Provide the (x, y) coordinate of the cell's center where the given text is located.  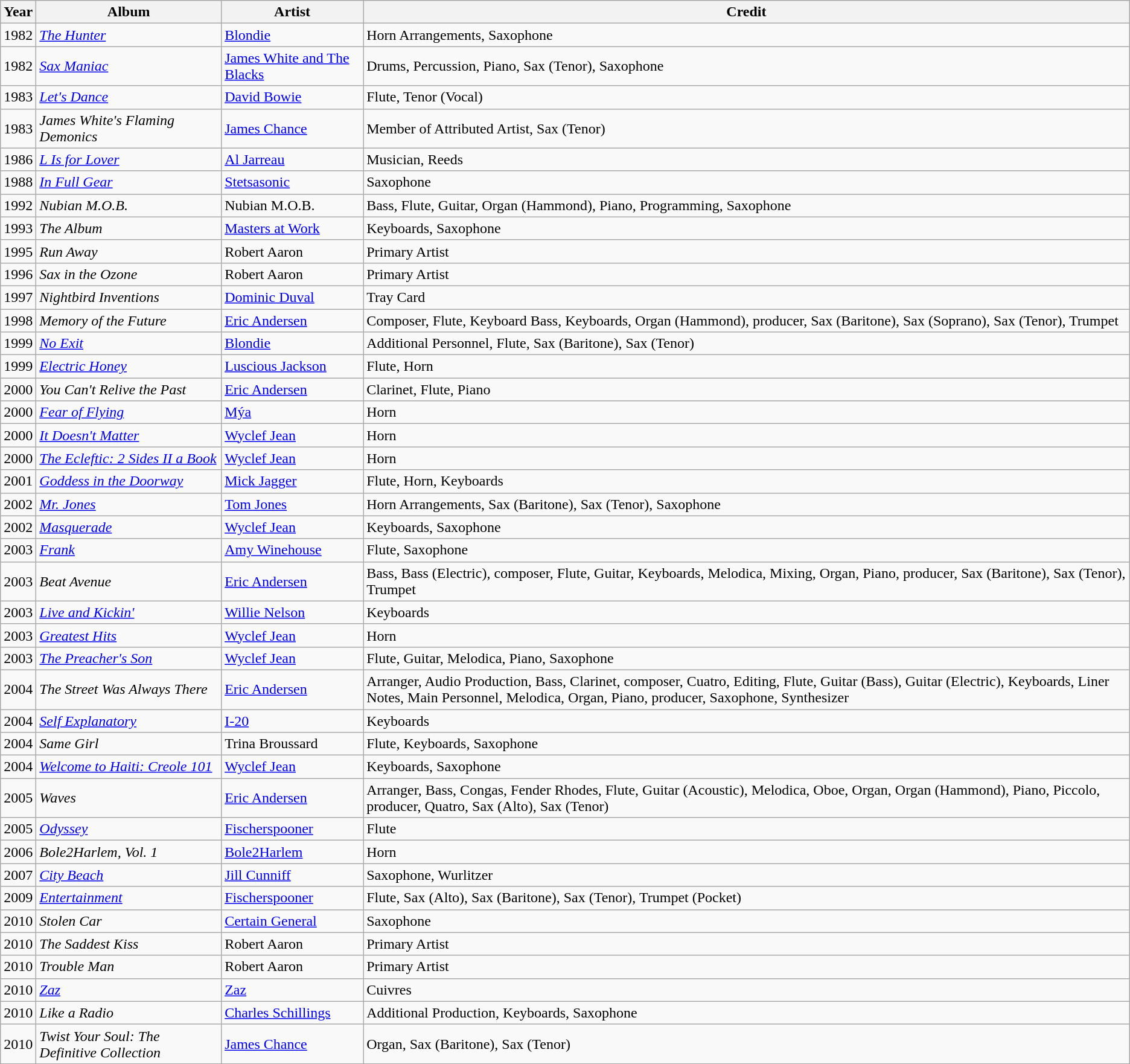
Organ, Sax (Baritone), Sax (Tenor) (747, 1043)
Mr. Jones (129, 504)
Member of Attributed Artist, Sax (Tenor) (747, 128)
I-20 (292, 720)
Entertainment (129, 898)
1995 (18, 251)
Additional Production, Keyboards, Saxophone (747, 1013)
Flute, Tenor (Vocal) (747, 97)
1986 (18, 159)
Flute (747, 829)
Willie Nelson (292, 612)
The Street Was Always There (129, 690)
Mýa (292, 412)
L Is for Lover (129, 159)
Flute, Horn, Keyboards (747, 481)
Mick Jagger (292, 481)
Greatest Hits (129, 635)
1997 (18, 297)
Charles Schillings (292, 1013)
Stolen Car (129, 921)
City Beach (129, 875)
Let's Dance (129, 97)
It Doesn't Matter (129, 435)
In Full Gear (129, 182)
Frank (129, 550)
Live and Kickin' (129, 612)
1998 (18, 321)
James White and The Blacks (292, 66)
Horn Arrangements, Saxophone (747, 35)
Flute, Saxophone (747, 550)
Electric Honey (129, 367)
Odyssey (129, 829)
Self Explanatory (129, 720)
Bass, Flute, Guitar, Organ (Hammond), Piano, Programming, Saxophone (747, 205)
Al Jarreau (292, 159)
Year (18, 12)
Album (129, 12)
1992 (18, 205)
Composer, Flute, Keyboard Bass, Keyboards, Organ (Hammond), producer, Sax (Baritone), Sax (Soprano), Sax (Tenor), Trumpet (747, 321)
Trina Broussard (292, 744)
No Exit (129, 344)
Cuivres (747, 990)
Flute, Horn (747, 367)
Welcome to Haiti: Creole 101 (129, 767)
Credit (747, 12)
Sax Maniac (129, 66)
2006 (18, 852)
Masters at Work (292, 228)
2009 (18, 898)
James White's Flaming Demonics (129, 128)
Dominic Duval (292, 297)
Nightbird Inventions (129, 297)
2007 (18, 875)
Memory of the Future (129, 321)
Beat Avenue (129, 581)
Bass, Bass (Electric), composer, Flute, Guitar, Keyboards, Melodica, Mixing, Organ, Piano, producer, Sax (Baritone), Sax (Tenor), Trumpet (747, 581)
1988 (18, 182)
Bole2Harlem (292, 852)
Waves (129, 798)
David Bowie (292, 97)
Clarinet, Flute, Piano (747, 389)
The Hunter (129, 35)
1996 (18, 274)
You Can't Relive the Past (129, 389)
Horn Arrangements, Sax (Baritone), Sax (Tenor), Saxophone (747, 504)
Certain General (292, 921)
Flute, Sax (Alto), Sax (Baritone), Sax (Tenor), Trumpet (Pocket) (747, 898)
Like a Radio (129, 1013)
Goddess in the Doorway (129, 481)
Tray Card (747, 297)
The Album (129, 228)
Luscious Jackson (292, 367)
1993 (18, 228)
2001 (18, 481)
Fear of Flying (129, 412)
Masquerade (129, 527)
Additional Personnel, Flute, Sax (Baritone), Sax (Tenor) (747, 344)
The Saddest Kiss (129, 944)
Trouble Man (129, 967)
Tom Jones (292, 504)
Saxophone, Wurlitzer (747, 875)
Stetsasonic (292, 182)
Run Away (129, 251)
The Ecleftic: 2 Sides II a Book (129, 458)
Same Girl (129, 744)
The Preacher's Son (129, 658)
Sax in the Ozone (129, 274)
Twist Your Soul: The Definitive Collection (129, 1043)
Flute, Guitar, Melodica, Piano, Saxophone (747, 658)
Bole2Harlem, Vol. 1 (129, 852)
Artist (292, 12)
Musician, Reeds (747, 159)
Jill Cunniff (292, 875)
Drums, Percussion, Piano, Sax (Tenor), Saxophone (747, 66)
Amy Winehouse (292, 550)
Flute, Keyboards, Saxophone (747, 744)
